Locate the cell with the specified text and output its (X, Y) center coordinate. 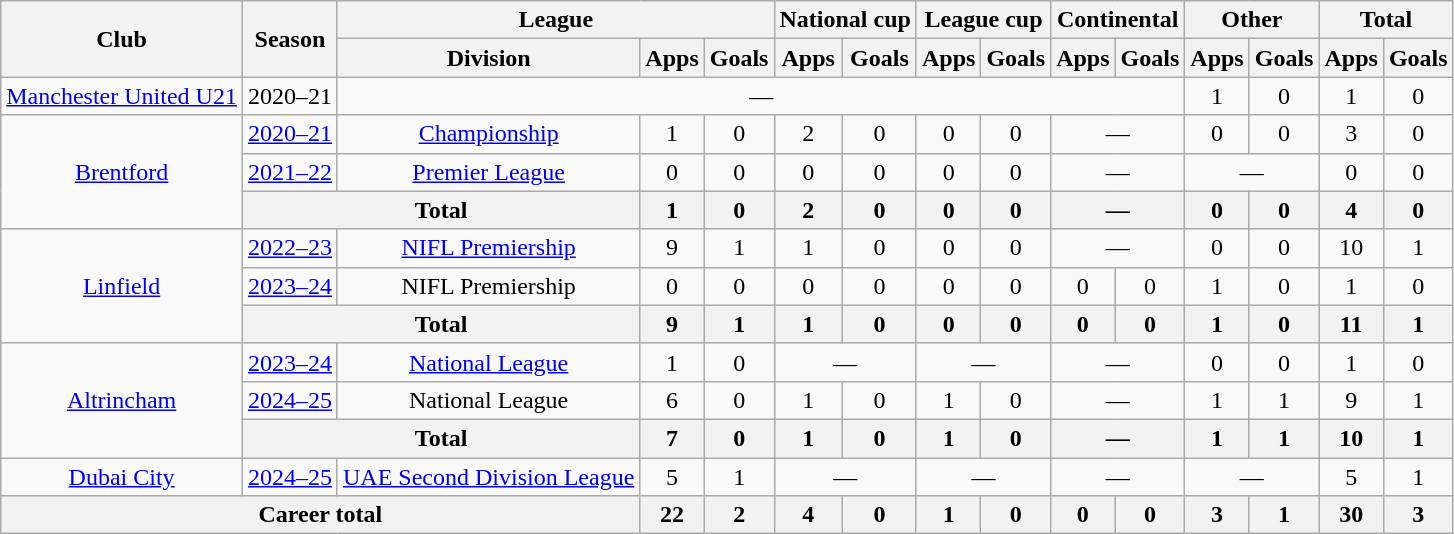
30 (1351, 515)
Championship (488, 134)
7 (672, 438)
League cup (983, 20)
UAE Second Division League (488, 477)
2022–23 (290, 248)
6 (672, 400)
11 (1351, 324)
2021–22 (290, 172)
Dubai City (122, 477)
Altrincham (122, 400)
Other (1252, 20)
National cup (845, 20)
League (556, 20)
Division (488, 58)
Season (290, 39)
Brentford (122, 172)
Club (122, 39)
22 (672, 515)
Career total (320, 515)
Premier League (488, 172)
Continental (1118, 20)
Manchester United U21 (122, 96)
Linfield (122, 286)
